For the text-containing cell, return its midpoint in [x, y] coordinate format. 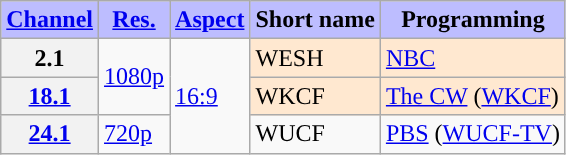
1080p [134, 77]
Programming [472, 20]
16:9 [210, 96]
Short name [315, 20]
Res. [134, 20]
PBS (WUCF-TV) [472, 134]
The CW (WKCF) [472, 96]
720p [134, 134]
WESH [315, 58]
NBC [472, 58]
Channel [50, 20]
WUCF [315, 134]
WKCF [315, 96]
24.1 [50, 134]
18.1 [50, 96]
Aspect [210, 20]
2.1 [50, 58]
